Return (X, Y) of the center of cell containing provided text 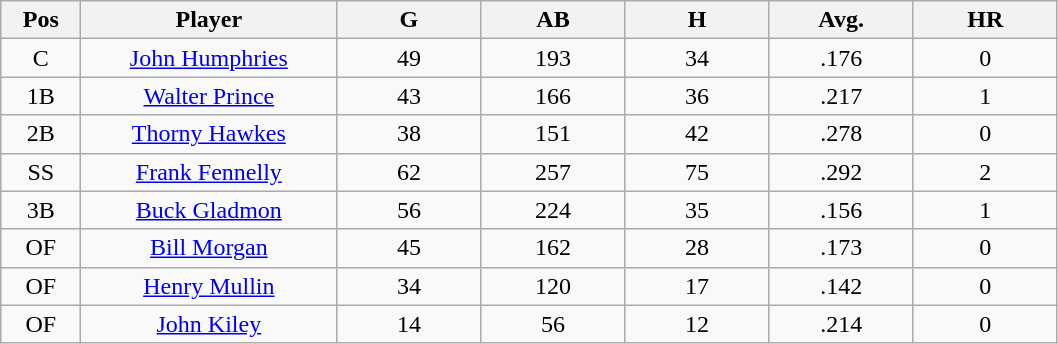
162 (553, 248)
Henry Mullin (209, 286)
62 (409, 172)
257 (553, 172)
35 (697, 210)
Frank Fennelly (209, 172)
2 (985, 172)
Buck Gladmon (209, 210)
C (41, 58)
Walter Prince (209, 96)
75 (697, 172)
17 (697, 286)
John Humphries (209, 58)
12 (697, 324)
193 (553, 58)
2B (41, 134)
John Kiley (209, 324)
151 (553, 134)
HR (985, 20)
3B (41, 210)
.176 (841, 58)
Bill Morgan (209, 248)
.278 (841, 134)
.173 (841, 248)
Thorny Hawkes (209, 134)
166 (553, 96)
Avg. (841, 20)
43 (409, 96)
36 (697, 96)
AB (553, 20)
.156 (841, 210)
38 (409, 134)
G (409, 20)
120 (553, 286)
14 (409, 324)
H (697, 20)
49 (409, 58)
.214 (841, 324)
.292 (841, 172)
.217 (841, 96)
42 (697, 134)
Pos (41, 20)
28 (697, 248)
SS (41, 172)
45 (409, 248)
224 (553, 210)
.142 (841, 286)
Player (209, 20)
1B (41, 96)
